Return (X, Y) of the center of cell containing provided text 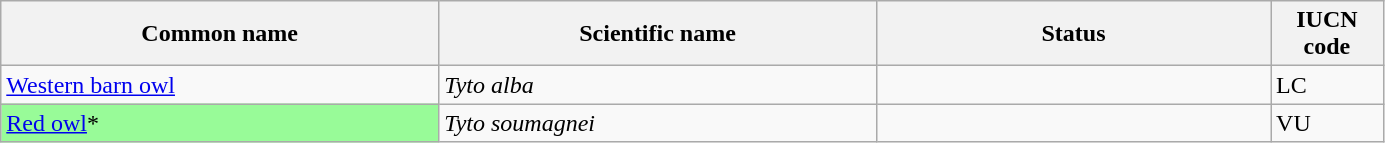
Western barn owl (220, 85)
Common name (220, 34)
VU (1328, 123)
Tyto alba (658, 85)
Tyto soumagnei (658, 123)
Status (1073, 34)
LC (1328, 85)
Red owl* (220, 123)
IUCN code (1328, 34)
Scientific name (658, 34)
